Determine the (x, y) coordinate at the center of the cell enclosing the given text.  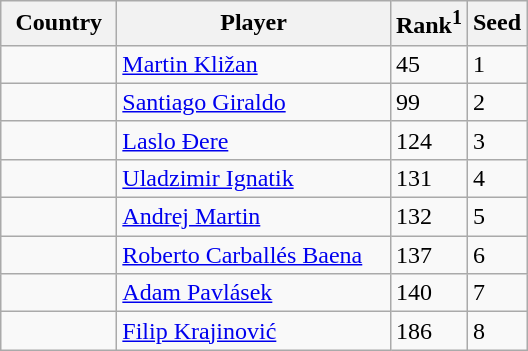
Uladzimir Ignatik (254, 178)
Rank1 (428, 24)
131 (428, 178)
124 (428, 140)
6 (496, 255)
Seed (496, 24)
7 (496, 293)
4 (496, 178)
3 (496, 140)
Santiago Giraldo (254, 102)
Filip Krajinović (254, 331)
186 (428, 331)
99 (428, 102)
140 (428, 293)
Country (59, 24)
Adam Pavlásek (254, 293)
137 (428, 255)
Roberto Carballés Baena (254, 255)
1 (496, 64)
5 (496, 217)
Andrej Martin (254, 217)
Player (254, 24)
132 (428, 217)
Martin Kližan (254, 64)
2 (496, 102)
Laslo Đere (254, 140)
45 (428, 64)
8 (496, 331)
